Find where the given text appears and provide that cell's center as (x, y) coordinate. 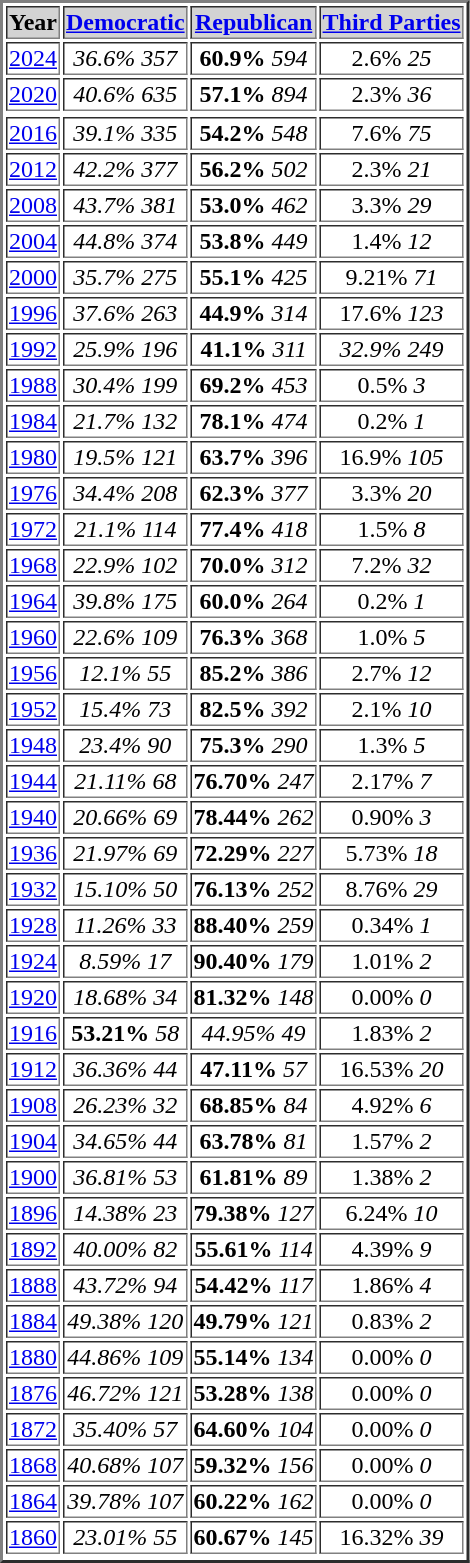
62.3% 377 (254, 494)
14.38% 23 (126, 1214)
1928 (33, 926)
23.01% 55 (126, 1538)
2008 (33, 206)
11.26% 33 (126, 926)
1908 (33, 1106)
1940 (33, 818)
7.2% 32 (392, 566)
53.0% 462 (254, 206)
1972 (33, 530)
54.2% 548 (254, 134)
1.4% 12 (392, 242)
12.1% 55 (126, 674)
63.78% 81 (254, 1142)
3.3% 29 (392, 206)
1.0% 5 (392, 638)
1904 (33, 1142)
40.68% 107 (126, 1466)
19.5% 121 (126, 458)
16.32% 39 (392, 1538)
1.38% 2 (392, 1178)
1.86% 4 (392, 1286)
47.11% 57 (254, 1070)
1932 (33, 890)
2.17% 7 (392, 782)
1880 (33, 1358)
88.40% 259 (254, 926)
1956 (33, 674)
2012 (33, 170)
1948 (33, 746)
64.60% 104 (254, 1430)
46.72% 121 (126, 1394)
Third Parties (392, 22)
75.3% 290 (254, 746)
54.42% 117 (254, 1286)
70.0% 312 (254, 566)
60.9% 594 (254, 58)
4.92% 6 (392, 1106)
36.81% 53 (126, 1178)
35.7% 275 (126, 278)
1888 (33, 1286)
0.5% 3 (392, 386)
63.7% 396 (254, 458)
2024 (33, 58)
49.79% 121 (254, 1322)
53.8% 449 (254, 242)
32.9% 249 (392, 350)
21.11% 68 (126, 782)
1960 (33, 638)
0.90% 3 (392, 818)
36.36% 44 (126, 1070)
16.53% 20 (392, 1070)
57.1% 894 (254, 94)
1896 (33, 1214)
21.7% 132 (126, 422)
40.00% 82 (126, 1250)
68.85% 84 (254, 1106)
2.1% 10 (392, 710)
20.66% 69 (126, 818)
7.6% 75 (392, 134)
1952 (33, 710)
53.28% 138 (254, 1394)
85.2% 386 (254, 674)
1916 (33, 1034)
41.1% 311 (254, 350)
81.32% 148 (254, 998)
39.8% 175 (126, 602)
Republican (254, 22)
18.68% 34 (126, 998)
1920 (33, 998)
60.0% 264 (254, 602)
21.1% 114 (126, 530)
90.40% 179 (254, 962)
8.76% 29 (392, 890)
1900 (33, 1178)
1884 (33, 1322)
4.39% 9 (392, 1250)
1924 (33, 962)
0.34% 1 (392, 926)
25.9% 196 (126, 350)
61.81% 89 (254, 1178)
8.59% 17 (126, 962)
2.7% 12 (392, 674)
53.21% 58 (126, 1034)
78.1% 474 (254, 422)
76.13% 252 (254, 890)
22.9% 102 (126, 566)
15.4% 73 (126, 710)
44.86% 109 (126, 1358)
1.83% 2 (392, 1034)
55.1% 425 (254, 278)
6.24% 10 (392, 1214)
79.38% 127 (254, 1214)
5.73% 18 (392, 854)
35.40% 57 (126, 1430)
1872 (33, 1430)
44.8% 374 (126, 242)
55.61% 114 (254, 1250)
15.10% 50 (126, 890)
34.4% 208 (126, 494)
1976 (33, 494)
1992 (33, 350)
1912 (33, 1070)
2020 (33, 94)
82.5% 392 (254, 710)
16.9% 105 (392, 458)
39.78% 107 (126, 1502)
3.3% 20 (392, 494)
36.6% 357 (126, 58)
39.1% 335 (126, 134)
44.95% 49 (254, 1034)
Year (33, 22)
30.4% 199 (126, 386)
49.38% 120 (126, 1322)
9.21% 71 (392, 278)
40.6% 635 (126, 94)
55.14% 134 (254, 1358)
2.3% 36 (392, 94)
1.57% 2 (392, 1142)
1968 (33, 566)
17.6% 123 (392, 314)
42.2% 377 (126, 170)
1.5% 8 (392, 530)
77.4% 418 (254, 530)
1868 (33, 1466)
76.3% 368 (254, 638)
56.2% 502 (254, 170)
2.6% 25 (392, 58)
60.22% 162 (254, 1502)
34.65% 44 (126, 1142)
37.6% 263 (126, 314)
2016 (33, 134)
1892 (33, 1250)
21.97% 69 (126, 854)
26.23% 32 (126, 1106)
2000 (33, 278)
1860 (33, 1538)
72.29% 227 (254, 854)
43.7% 381 (126, 206)
2.3% 21 (392, 170)
1864 (33, 1502)
1936 (33, 854)
22.6% 109 (126, 638)
1.01% 2 (392, 962)
Democratic (126, 22)
76.70% 247 (254, 782)
69.2% 453 (254, 386)
43.72% 94 (126, 1286)
1876 (33, 1394)
1984 (33, 422)
1.3% 5 (392, 746)
60.67% 145 (254, 1538)
1980 (33, 458)
0.83% 2 (392, 1322)
44.9% 314 (254, 314)
23.4% 90 (126, 746)
1944 (33, 782)
1996 (33, 314)
59.32% 156 (254, 1466)
2004 (33, 242)
1988 (33, 386)
78.44% 262 (254, 818)
1964 (33, 602)
